Extract the (X, Y) coordinate from the center of the cell holding the provided text.  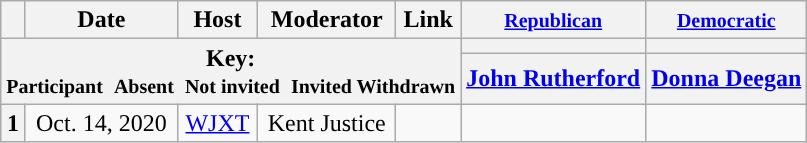
Link (428, 20)
Oct. 14, 2020 (101, 123)
1 (14, 123)
Key: Participant Absent Not invited Invited Withdrawn (231, 72)
John Rutherford (554, 78)
Republican (554, 20)
Donna Deegan (726, 78)
Date (101, 20)
WJXT (217, 123)
Democratic (726, 20)
Host (217, 20)
Moderator (327, 20)
Kent Justice (327, 123)
